Extract the (X, Y) coordinate from the center of the cell holding the provided text.  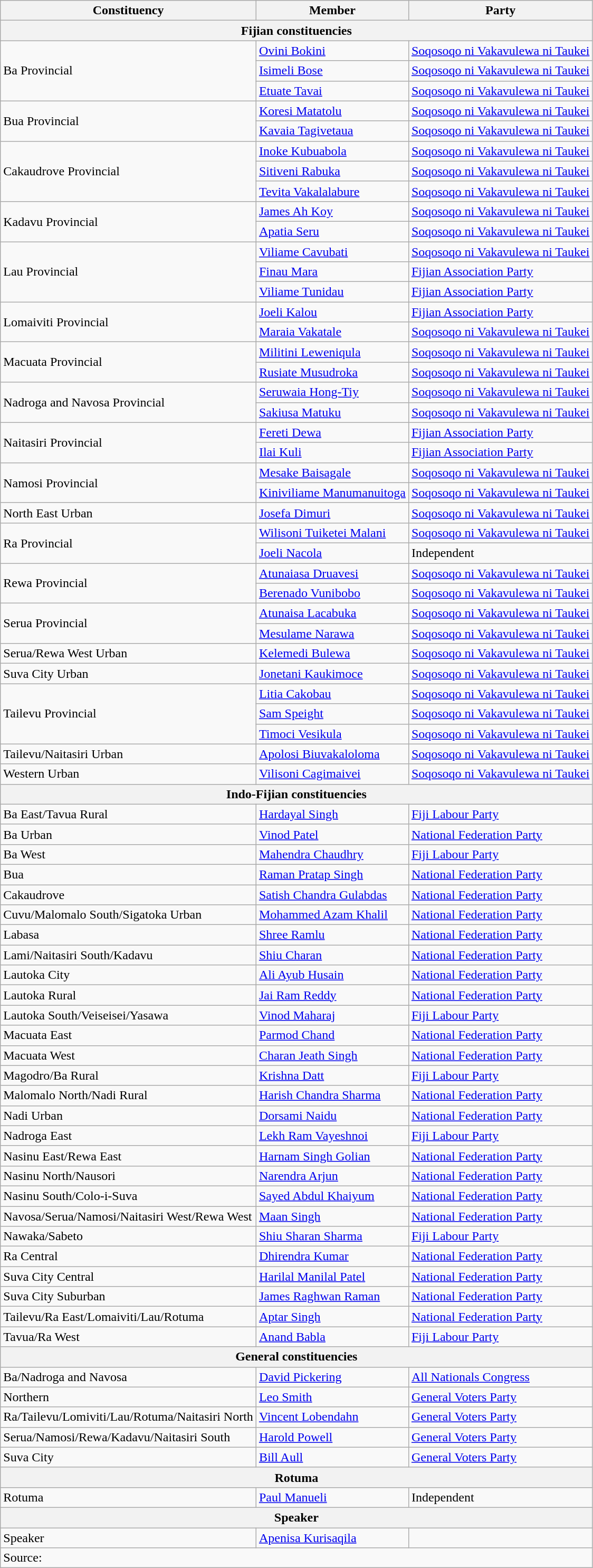
Apenisa Kurisaqila (332, 1538)
Ali Ayub Husain (332, 975)
Harnam Singh Golian (332, 1156)
Militini Leweniqula (332, 352)
Lomaiviti Provincial (129, 322)
Ba Urban (129, 834)
Wilisoni Tuiketei Malani (332, 533)
Suva City Central (129, 1277)
Aptar Singh (332, 1317)
Harold Powell (332, 1437)
Berenado Vunibobo (332, 593)
Bill Aull (332, 1457)
Ovini Bokini (332, 51)
Nadroga and Navosa Provincial (129, 402)
Mahendra Chaudhry (332, 854)
Jonetani Kaukimoce (332, 674)
Lautoka Rural (129, 995)
Ba East/Tavua Rural (129, 814)
Malomalo North/Nadi Rural (129, 1095)
Ba Provincial (129, 71)
Western Urban (129, 774)
Parmod Chand (332, 1035)
Timoci Vesikula (332, 734)
Cakaudrove (129, 895)
Maraia Vakatale (332, 332)
Bua (129, 874)
Narendra Arjun (332, 1176)
Labasa (129, 935)
Macuata Provincial (129, 362)
Harish Chandra Sharma (332, 1095)
Leo Smith (332, 1397)
Suva City (129, 1457)
Rusiate Musudroka (332, 372)
Krishna Datt (332, 1075)
Serua Provincial (129, 624)
Kavaia Tagivetaua (332, 131)
Rewa Provincial (129, 583)
Sam Speight (332, 714)
Finau Mara (332, 272)
Tailevu/Ra East/Lomaiviti/Lau/Rotuma (129, 1317)
Lekh Ram Vayeshnoi (332, 1136)
Party (500, 11)
Fijian constituencies (296, 31)
Ba West (129, 854)
Magodro/Ba Rural (129, 1075)
Lautoka South/Veiseisei/Yasawa (129, 1015)
Navosa/Serua/Namosi/Naitasiri West/Rewa West (129, 1216)
James Raghwan Raman (332, 1297)
Sitiveni Rabuka (332, 171)
Anand Babla (332, 1337)
Tailevu Provincial (129, 714)
Koresi Matatolu (332, 111)
All Nationals Congress (500, 1377)
Inoke Kubuabola (332, 151)
Dhirendra Kumar (332, 1257)
Raman Pratap Singh (332, 874)
Seruwaia Hong-Tiy (332, 392)
Sayed Abdul Khaiyum (332, 1196)
Isimeli Bose (332, 71)
Suva City Suburban (129, 1297)
Mesulame Narawa (332, 634)
Namosi Provincial (129, 483)
Nadroga East (129, 1136)
Tavua/Ra West (129, 1337)
Mohammed Azam Khalil (332, 915)
General constituencies (296, 1357)
Paul Manueli (332, 1497)
North East Urban (129, 513)
Shree Ramlu (332, 935)
Dorsami Naidu (332, 1116)
Member (332, 11)
Lautoka City (129, 975)
Hardayal Singh (332, 814)
Viliame Tunidau (332, 292)
Indo-Fijian constituencies (296, 794)
Nasinu North/Nausori (129, 1176)
Constituency (129, 11)
Ba/Nadroga and Navosa (129, 1377)
Northern (129, 1397)
James Ah Koy (332, 211)
Vincent Lobendahn (332, 1417)
Jai Ram Reddy (332, 995)
Apolosi Biuvakaloloma (332, 754)
Apatia Seru (332, 231)
Source: (296, 1558)
Fereti Dewa (332, 432)
Nawaka/Sabeto (129, 1236)
Charan Jeath Singh (332, 1055)
Tailevu/Naitasiri Urban (129, 754)
Harilal Manilal Patel (332, 1277)
Macuata West (129, 1055)
Bua Provincial (129, 121)
Lau Provincial (129, 272)
Kadavu Provincial (129, 221)
Serua/Rewa West Urban (129, 654)
Nadi Urban (129, 1116)
David Pickering (332, 1377)
Ra Central (129, 1257)
Serua/Namosi/Rewa/Kadavu/Naitasiri South (129, 1437)
Nasinu East/Rewa East (129, 1156)
Mesake Baisagale (332, 473)
Kelemedi Bulewa (332, 654)
Macuata East (129, 1035)
Joeli Nacola (332, 553)
Shiu Sharan Sharma (332, 1236)
Viliame Cavubati (332, 252)
Naitasiri Provincial (129, 442)
Vilisoni Cagimaivei (332, 774)
Lami/Naitasiri South/Kadavu (129, 955)
Kiniviliame Manumanuitoga (332, 493)
Ilai Kuli (332, 452)
Sakiusa Matuku (332, 412)
Vinod Patel (332, 834)
Joeli Kalou (332, 312)
Etuate Tavai (332, 91)
Suva City Urban (129, 674)
Tevita Vakalalabure (332, 191)
Cuvu/Malomalo South/Sigatoka Urban (129, 915)
Ra Provincial (129, 543)
Ra/Tailevu/Lomiviti/Lau/Rotuma/Naitasiri North (129, 1417)
Shiu Charan (332, 955)
Atunaisa Lacabuka (332, 613)
Satish Chandra Gulabdas (332, 895)
Nasinu South/Colo-i-Suva (129, 1196)
Josefa Dimuri (332, 513)
Atunaiasa Druavesi (332, 573)
Maan Singh (332, 1216)
Cakaudrove Provincial (129, 171)
Vinod Maharaj (332, 1015)
Litia Cakobau (332, 694)
